Locate the cell with the specified text and output its [x, y] center coordinate. 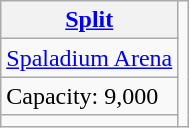
Capacity: 9,000 [90, 96]
Spaladium Arena [90, 58]
Split [90, 20]
